Capture the cell that displays the provided text and extract its [x, y] central coordinate. 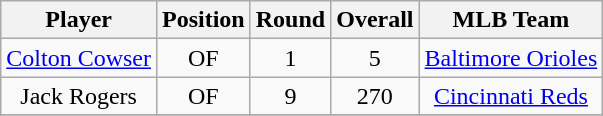
Player [79, 20]
Baltimore Orioles [511, 58]
5 [375, 58]
Overall [375, 20]
270 [375, 96]
Jack Rogers [79, 96]
Colton Cowser [79, 58]
Round [290, 20]
9 [290, 96]
1 [290, 58]
MLB Team [511, 20]
Cincinnati Reds [511, 96]
Position [203, 20]
